Provide the [x, y] coordinate of the cell's center where the given text is located.  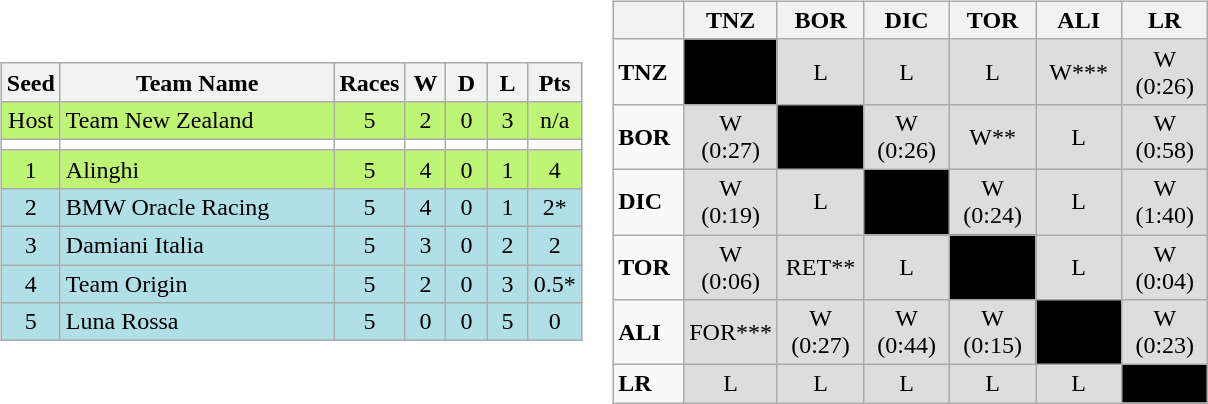
W (0:24) [993, 202]
Host [30, 120]
Damiani Italia [197, 246]
W** [993, 136]
W [426, 82]
W (0:44) [907, 332]
BMW Oracle Racing [197, 207]
W (0:04) [1165, 266]
Team New Zealand [197, 120]
W (0:06) [731, 266]
Team Origin [197, 284]
W*** [1079, 72]
W (0:19) [731, 202]
Pts [554, 82]
n/a [554, 120]
FOR*** [731, 332]
0.5* [554, 284]
Luna Rossa [197, 322]
Alinghi [197, 169]
RET** [820, 266]
W (1:40) [1165, 202]
Races [370, 82]
W (0:23) [1165, 332]
W (0:58) [1165, 136]
W (0:15) [993, 332]
Seed [30, 82]
Team Name [197, 82]
D [466, 82]
2* [554, 207]
